Determine the [X, Y] coordinate at the center of the cell enclosing the given text.  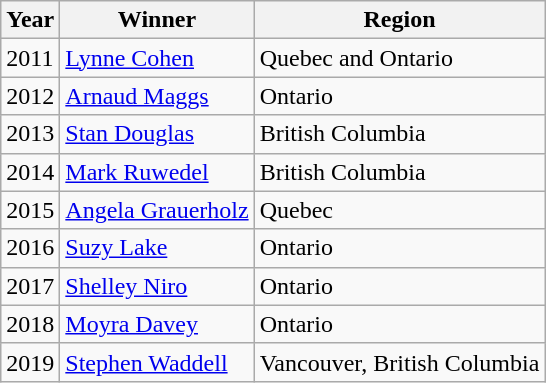
2013 [30, 134]
Stan Douglas [157, 134]
2015 [30, 210]
Vancouver, British Columbia [400, 362]
2012 [30, 96]
Stephen Waddell [157, 362]
2018 [30, 324]
Winner [157, 20]
Arnaud Maggs [157, 96]
2014 [30, 172]
Moyra Davey [157, 324]
Quebec [400, 210]
Suzy Lake [157, 248]
Lynne Cohen [157, 58]
2019 [30, 362]
2016 [30, 248]
Region [400, 20]
Shelley Niro [157, 286]
Angela Grauerholz [157, 210]
Year [30, 20]
2011 [30, 58]
Mark Ruwedel [157, 172]
Quebec and Ontario [400, 58]
2017 [30, 286]
